Provide the [X, Y] coordinate of the cell's center where the given text is located.  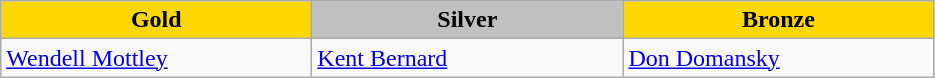
Wendell Mottley [156, 58]
Gold [156, 20]
Kent Bernard [468, 58]
Bronze [778, 20]
Silver [468, 20]
Don Domansky [778, 58]
